Output the (X, Y) coordinate of the center of the cell containing the given text.  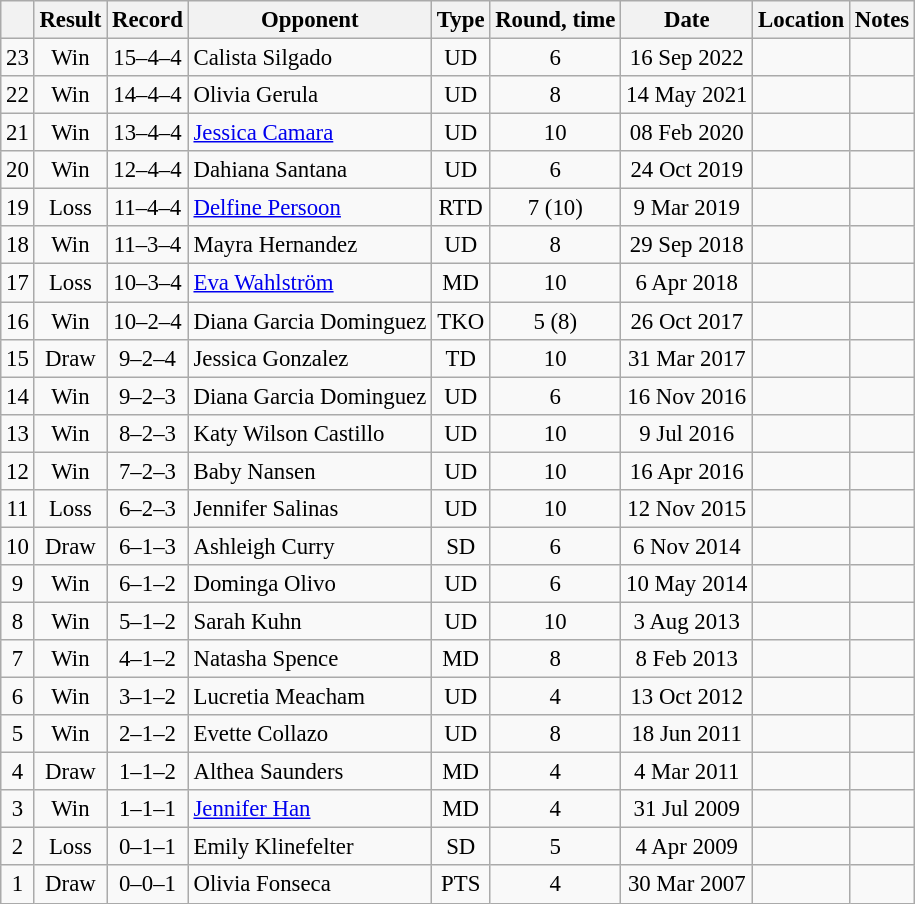
2–1–2 (148, 734)
0–0–1 (148, 885)
1–1–1 (148, 809)
0–1–1 (148, 847)
23 (18, 58)
9 (18, 584)
12–4–4 (148, 170)
17 (18, 283)
19 (18, 208)
TKO (461, 321)
11 (18, 509)
30 Mar 2007 (687, 885)
6–1–2 (148, 584)
4 Apr 2009 (687, 847)
4 Mar 2011 (687, 772)
20 (18, 170)
TD (461, 358)
Ashleigh Curry (310, 546)
21 (18, 133)
16 Apr 2016 (687, 471)
1 (18, 885)
18 (18, 245)
3 Aug 2013 (687, 621)
Dominga Olivo (310, 584)
Record (148, 20)
16 Sep 2022 (687, 58)
9–2–4 (148, 358)
Mayra Hernandez (310, 245)
10 May 2014 (687, 584)
2 (18, 847)
9 Mar 2019 (687, 208)
Round, time (556, 20)
14 May 2021 (687, 95)
Result (70, 20)
24 Oct 2019 (687, 170)
10–2–4 (148, 321)
Althea Saunders (310, 772)
15 (18, 358)
Calista Silgado (310, 58)
29 Sep 2018 (687, 245)
PTS (461, 885)
Jennifer Salinas (310, 509)
Olivia Gerula (310, 95)
8 Feb 2013 (687, 659)
7 (10) (556, 208)
3–1–2 (148, 697)
Opponent (310, 20)
11–3–4 (148, 245)
13–4–4 (148, 133)
Type (461, 20)
Jessica Camara (310, 133)
Jessica Gonzalez (310, 358)
22 (18, 95)
Sarah Kuhn (310, 621)
Date (687, 20)
5 (8) (556, 321)
Olivia Fonseca (310, 885)
13 (18, 433)
6 Apr 2018 (687, 283)
1–1–2 (148, 772)
Lucretia Meacham (310, 697)
Delfine Persoon (310, 208)
6 Nov 2014 (687, 546)
3 (18, 809)
08 Feb 2020 (687, 133)
Katy Wilson Castillo (310, 433)
Natasha Spence (310, 659)
4–1–2 (148, 659)
6–1–3 (148, 546)
8–2–3 (148, 433)
Jennifer Han (310, 809)
Notes (882, 20)
12 Nov 2015 (687, 509)
Emily Klinefelter (310, 847)
7–2–3 (148, 471)
Baby Nansen (310, 471)
13 Oct 2012 (687, 697)
Evette Collazo (310, 734)
12 (18, 471)
9–2–3 (148, 396)
14–4–4 (148, 95)
Dahiana Santana (310, 170)
14 (18, 396)
16 Nov 2016 (687, 396)
RTD (461, 208)
Eva Wahlström (310, 283)
16 (18, 321)
10–3–4 (148, 283)
Location (802, 20)
6–2–3 (148, 509)
18 Jun 2011 (687, 734)
15–4–4 (148, 58)
31 Jul 2009 (687, 809)
31 Mar 2017 (687, 358)
26 Oct 2017 (687, 321)
5–1–2 (148, 621)
11–4–4 (148, 208)
9 Jul 2016 (687, 433)
7 (18, 659)
